Locate the cell with the specified text and output its [X, Y] center coordinate. 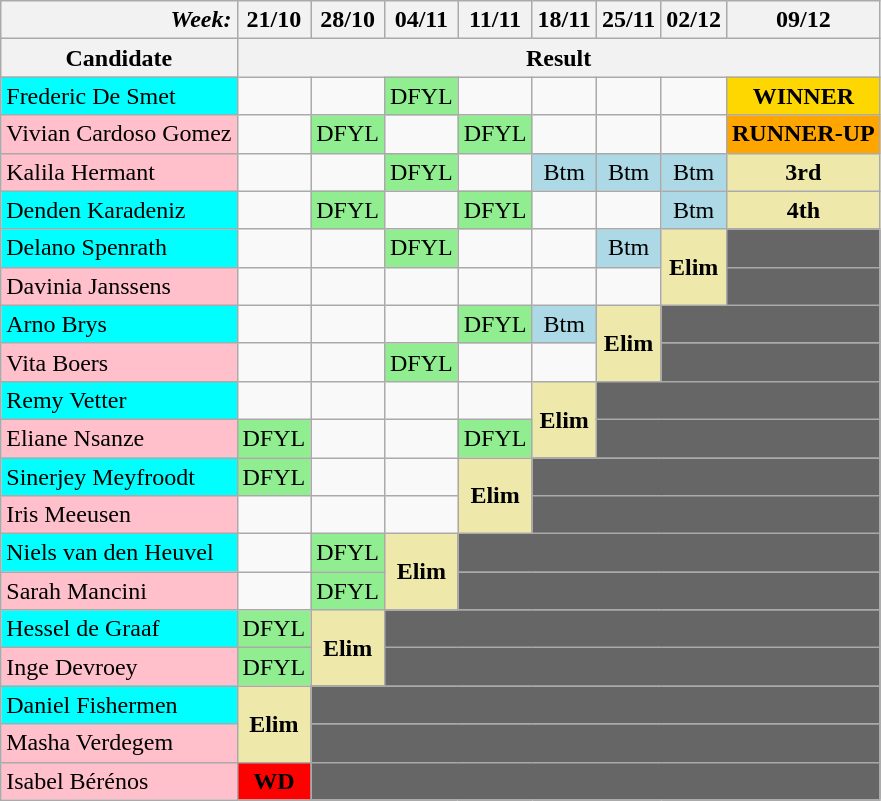
Arno Brys [119, 324]
11/11 [495, 20]
Result [558, 58]
Davinia Janssens [119, 286]
RUNNER-UP [803, 134]
Daniel Fishermen [119, 705]
Hessel de Graaf [119, 629]
3rd [803, 172]
28/10 [348, 20]
Vivian Cardoso Gomez [119, 134]
Vita Boers [119, 362]
Denden Karadeniz [119, 210]
4th [803, 210]
WINNER [803, 96]
Kalila Hermant [119, 172]
Week: [119, 20]
Iris Meeusen [119, 515]
18/11 [564, 20]
Candidate [119, 58]
02/12 [694, 20]
Inge Devroey [119, 667]
Isabel Bérénos [119, 781]
Frederic De Smet [119, 96]
Eliane Nsanze [119, 438]
Niels van den Heuvel [119, 553]
04/11 [421, 20]
Sarah Mancini [119, 591]
WD [274, 781]
Sinerjey Meyfroodt [119, 477]
Masha Verdegem [119, 743]
Remy Vetter [119, 400]
Delano Spenrath [119, 248]
09/12 [803, 20]
21/10 [274, 20]
25/11 [628, 20]
